Detect which cell encompasses the target text, then output its (x, y) center coordinate. 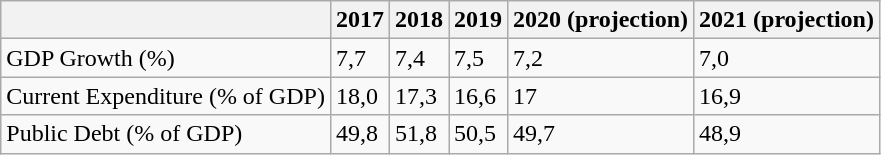
2020 (projection) (601, 20)
17,3 (418, 96)
Current Expenditure (% of GDP) (166, 96)
16,9 (787, 96)
2019 (478, 20)
7,5 (478, 58)
48,9 (787, 134)
7,2 (601, 58)
49,7 (601, 134)
7,0 (787, 58)
2017 (360, 20)
2018 (418, 20)
7,4 (418, 58)
7,7 (360, 58)
2021 (projection) (787, 20)
50,5 (478, 134)
Public Debt (% of GDP) (166, 134)
51,8 (418, 134)
16,6 (478, 96)
18,0 (360, 96)
GDP Growth (%) (166, 58)
49,8 (360, 134)
17 (601, 96)
